Return (X, Y) of the center of cell containing provided text 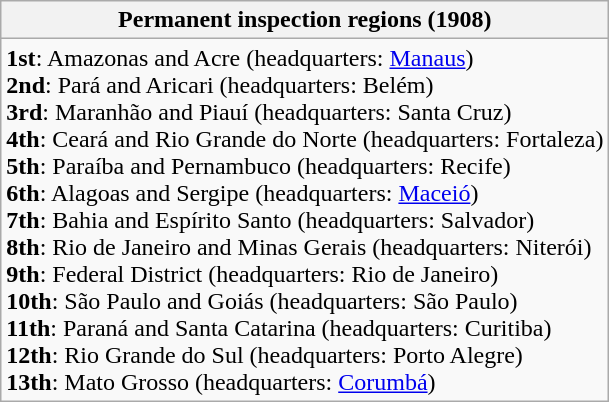
Permanent inspection regions (1908) (305, 20)
